Find where the given text appears and provide that cell's center as [x, y] coordinate. 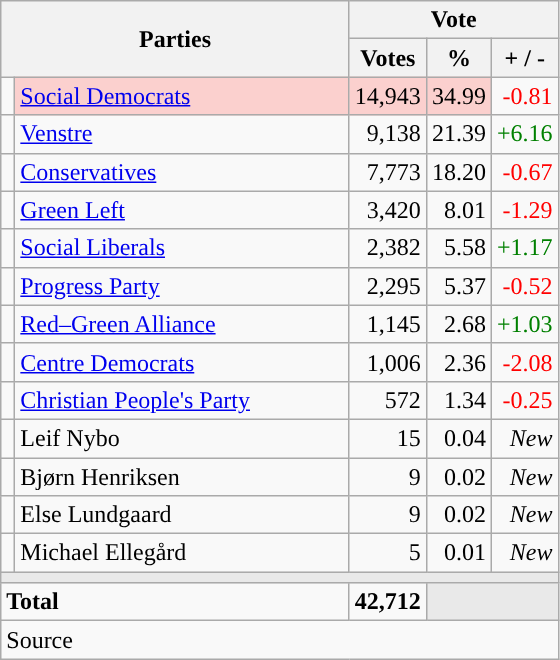
+1.17 [524, 248]
21.39 [458, 134]
1,006 [388, 362]
-0.25 [524, 400]
+ / - [524, 58]
Leif Nybo [182, 438]
-0.81 [524, 96]
2.36 [458, 362]
Green Left [182, 210]
Venstre [182, 134]
Social Liberals [182, 248]
Progress Party [182, 286]
Michael Ellegård [182, 553]
0.04 [458, 438]
5 [388, 553]
-2.08 [524, 362]
5.37 [458, 286]
1.34 [458, 400]
5.58 [458, 248]
% [458, 58]
14,943 [388, 96]
Vote [454, 20]
2,382 [388, 248]
Else Lundgaard [182, 515]
Parties [176, 39]
Conservatives [182, 172]
3,420 [388, 210]
18.20 [458, 172]
Red–Green Alliance [182, 324]
8.01 [458, 210]
2.68 [458, 324]
+6.16 [524, 134]
+1.03 [524, 324]
42,712 [388, 602]
7,773 [388, 172]
Christian People's Party [182, 400]
Votes [388, 58]
572 [388, 400]
Centre Democrats [182, 362]
Bjørn Henriksen [182, 477]
15 [388, 438]
Source [280, 640]
2,295 [388, 286]
1,145 [388, 324]
Social Democrats [182, 96]
9,138 [388, 134]
Total [176, 602]
0.01 [458, 553]
34.99 [458, 96]
-0.52 [524, 286]
-0.67 [524, 172]
-1.29 [524, 210]
